Output the (x, y) coordinate of the center of the cell containing the given text.  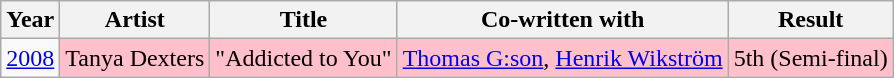
Thomas G:son, Henrik Wikström (562, 58)
Co-written with (562, 20)
5th (Semi-final) (810, 58)
Year (30, 20)
2008 (30, 58)
"Addicted to You" (304, 58)
Title (304, 20)
Tanya Dexters (135, 58)
Result (810, 20)
Artist (135, 20)
